Search for the cell housing the specified text and yield its [x, y] center coordinate. 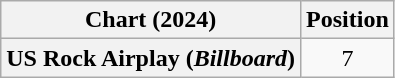
Chart (2024) [151, 20]
Position [348, 20]
US Rock Airplay (Billboard) [151, 58]
7 [348, 58]
